Capture the cell that displays the provided text and extract its [x, y] central coordinate. 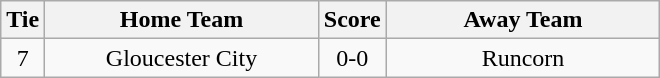
0-0 [352, 58]
Score [352, 20]
Away Team [523, 20]
Tie [23, 20]
7 [23, 58]
Home Team [182, 20]
Gloucester City [182, 58]
Runcorn [523, 58]
